Pinpoint the cell where the given text exists, returning its [X, Y] midpoint coordinate. 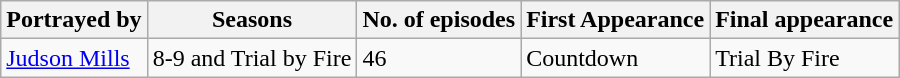
46 [439, 58]
Final appearance [804, 20]
Seasons [252, 20]
Trial By Fire [804, 58]
First Appearance [616, 20]
Judson Mills [74, 58]
Portrayed by [74, 20]
Countdown [616, 58]
8-9 and Trial by Fire [252, 58]
No. of episodes [439, 20]
